Determine the (X, Y) coordinate at the center of the cell enclosing the given text.  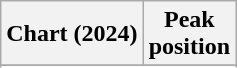
Peakposition (189, 34)
Chart (2024) (72, 34)
